Output the [X, Y] coordinate of the center of the cell containing the given text.  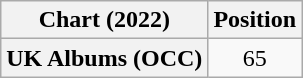
Position [255, 20]
UK Albums (OCC) [104, 58]
65 [255, 58]
Chart (2022) [104, 20]
